Determine the (x, y) coordinate at the center of the cell enclosing the given text.  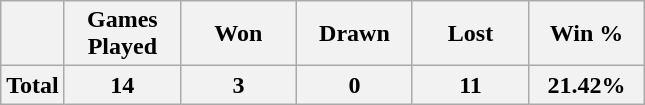
Games Played (122, 34)
Lost (470, 34)
0 (354, 85)
14 (122, 85)
Win % (587, 34)
11 (470, 85)
Drawn (354, 34)
Won (238, 34)
3 (238, 85)
21.42% (587, 85)
Total (33, 85)
